From the cell containing the given text, extract its center point as (X, Y) coordinate. 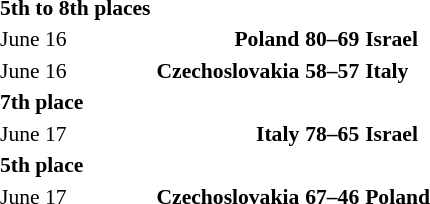
58–57 (332, 70)
80–69 (332, 39)
Italy (228, 134)
78–65 (332, 134)
Poland (228, 39)
Czechoslovakia (228, 70)
